Search for the cell housing the specified text and yield its [x, y] center coordinate. 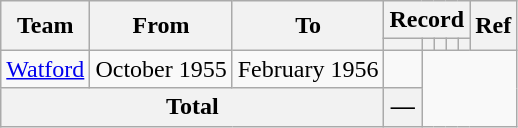
February 1956 [308, 69]
From [161, 26]
Ref [494, 26]
To [308, 26]
Record [427, 20]
Team [46, 26]
Watford [46, 69]
Total [192, 107]
— [403, 107]
October 1955 [161, 69]
